For the text-containing cell, return its midpoint in (X, Y) coordinate format. 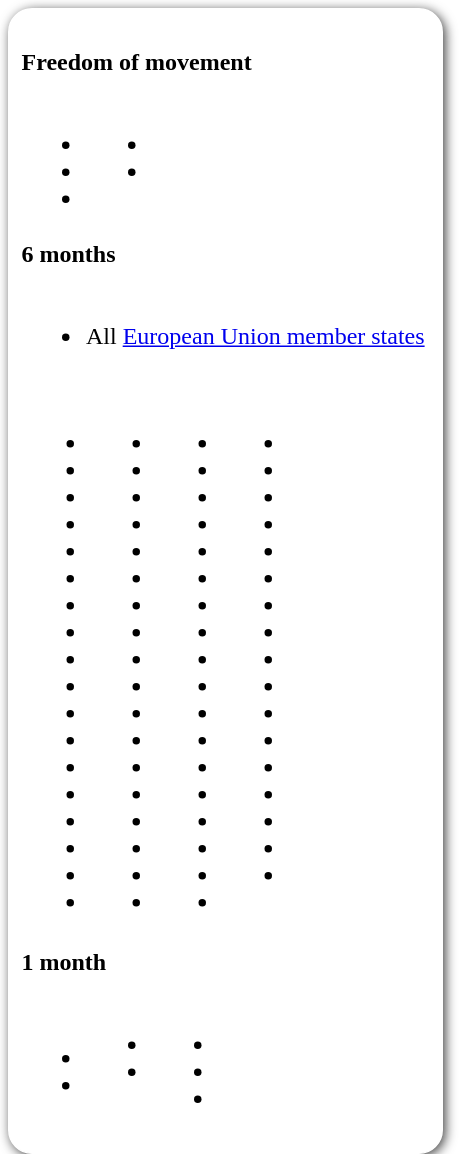
Freedom of movement 6 months All European Union member states 1 month (226, 581)
All European Union member states (225, 608)
